From the cell containing the given text, extract its center point as [X, Y] coordinate. 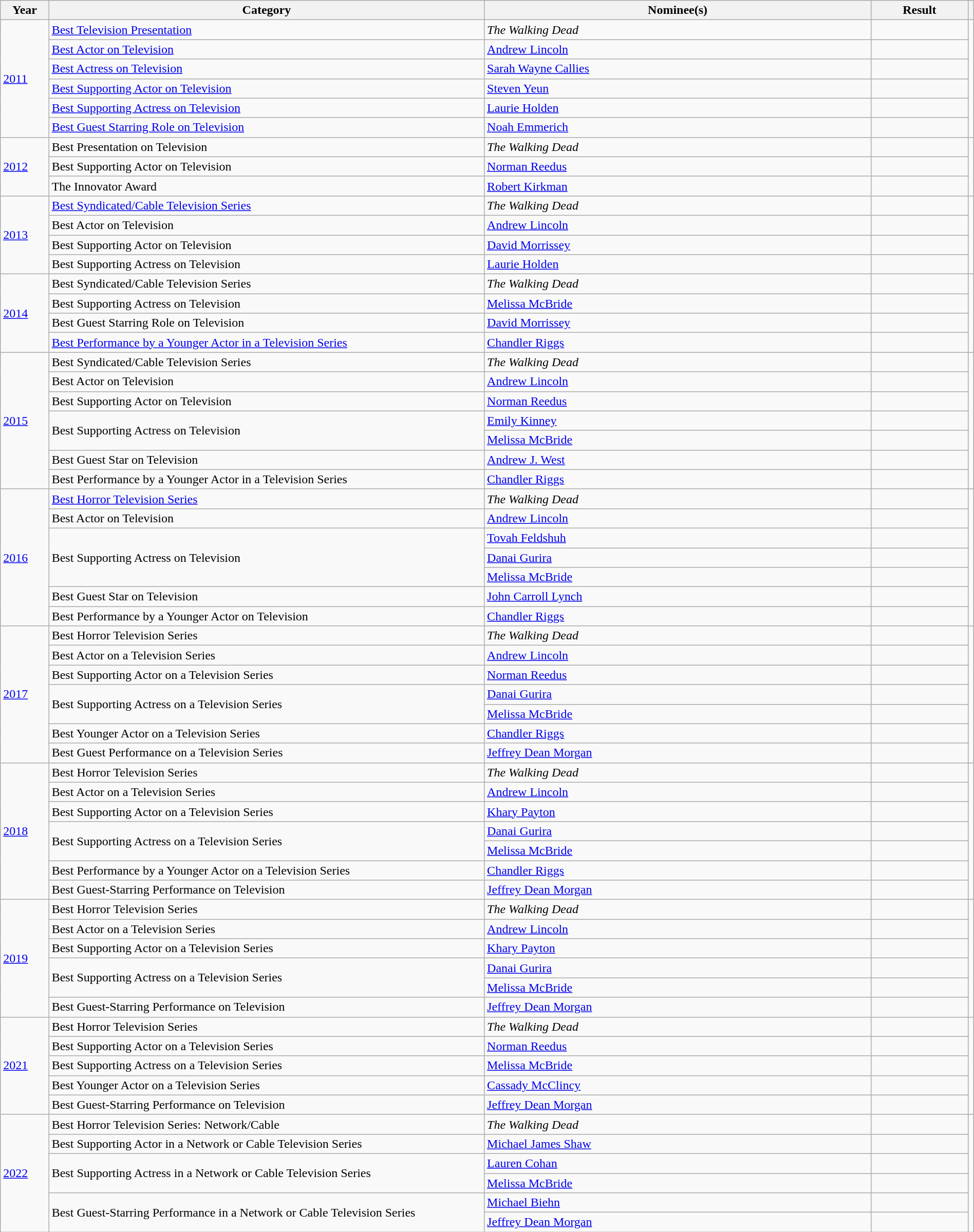
Best Performance by a Younger Actor on Television [266, 616]
2012 [25, 166]
2021 [25, 1066]
Best Television Presentation [266, 30]
Best Supporting Actor in a Network or Cable Television Series [266, 1144]
John Carroll Lynch [678, 597]
2019 [25, 958]
2011 [25, 79]
Best Presentation on Television [266, 147]
Year [25, 10]
2022 [25, 1173]
Cassady McClincy [678, 1085]
Best Horror Television Series: Network/Cable [266, 1124]
2016 [25, 557]
2014 [25, 313]
Andrew J. West [678, 460]
Robert Kirkman [678, 186]
Steven Yeun [678, 88]
Category [266, 10]
2018 [25, 831]
Nominee(s) [678, 10]
Emily Kinney [678, 421]
Best Performance by a Younger Actor on a Television Series [266, 870]
Noah Emmerich [678, 127]
Michael James Shaw [678, 1144]
Best Guest Performance on a Television Series [266, 753]
Result [920, 10]
Best Actress on Television [266, 69]
Best Guest-Starring Performance in a Network or Cable Television Series [266, 1212]
The Innovator Award [266, 186]
2015 [25, 421]
2013 [25, 235]
Best Supporting Actress in a Network or Cable Television Series [266, 1173]
Lauren Cohan [678, 1163]
2017 [25, 694]
Tovah Feldshuh [678, 538]
Sarah Wayne Callies [678, 69]
Michael Biehn [678, 1203]
